Find where the given text appears and provide that cell's center as (x, y) coordinate. 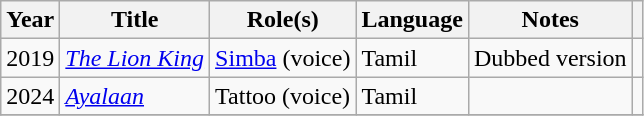
Role(s) (283, 20)
Title (135, 20)
Year (30, 20)
Language (412, 20)
The Lion King (135, 58)
Ayalaan (135, 96)
Simba (voice) (283, 58)
Notes (550, 20)
Tattoo (voice) (283, 96)
2024 (30, 96)
Dubbed version (550, 58)
2019 (30, 58)
